Detect which cell encompasses the target text, then output its (X, Y) center coordinate. 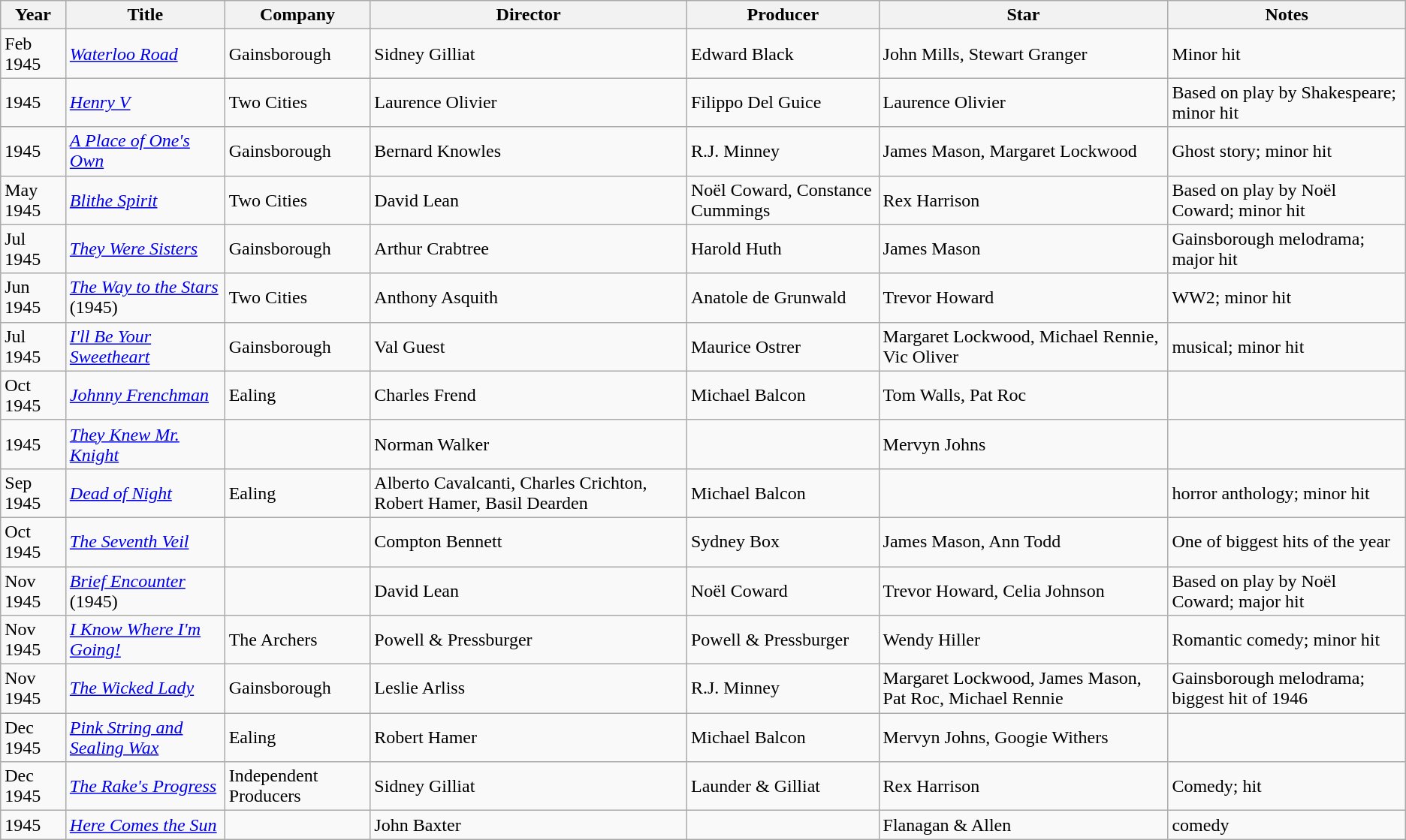
Year (33, 15)
Compton Bennett (529, 542)
Waterloo Road (145, 54)
The Wicked Lady (145, 689)
Star (1023, 15)
Sydney Box (783, 542)
They Knew Mr. Knight (145, 444)
Leslie Arliss (529, 689)
Charles Frend (529, 395)
Based on play by Noël Coward; minor hit (1287, 200)
Company (297, 15)
James Mason, Margaret Lockwood (1023, 152)
May 1945 (33, 200)
Dead of Night (145, 492)
Based on play by Noël Coward; major hit (1287, 590)
Val Guest (529, 347)
John Mills, Stewart Granger (1023, 54)
Launder & Gilliat (783, 787)
Based on play by Shakespeare; minor hit (1287, 102)
I'll Be Your Sweetheart (145, 347)
Notes (1287, 15)
They Were Sisters (145, 249)
James Mason, Ann Todd (1023, 542)
Producer (783, 15)
One of biggest hits of the year (1287, 542)
Gainsborough melodrama; major hit (1287, 249)
Trevor Howard, Celia Johnson (1023, 590)
Robert Hamer (529, 737)
Flanagan & Allen (1023, 825)
Bernard Knowles (529, 152)
Edward Black (783, 54)
Blithe Spirit (145, 200)
Trevor Howard (1023, 297)
Mervyn Johns, Googie Withers (1023, 737)
Independent Producers (297, 787)
Director (529, 15)
Anatole de Grunwald (783, 297)
Jun 1945 (33, 297)
Title (145, 15)
Sep 1945 (33, 492)
Filippo Del Guice (783, 102)
Wendy Hiller (1023, 640)
Margaret Lockwood, Michael Rennie, Vic Oliver (1023, 347)
A Place of One's Own (145, 152)
Norman Walker (529, 444)
Harold Huth (783, 249)
Gainsborough melodrama; biggest hit of 1946 (1287, 689)
Tom Walls, Pat Roc (1023, 395)
horror anthology; minor hit (1287, 492)
Ghost story; minor hit (1287, 152)
Minor hit (1287, 54)
Pink String and Sealing Wax (145, 737)
Anthony Asquith (529, 297)
Noël Coward (783, 590)
Johnny Frenchman (145, 395)
Margaret Lockwood, James Mason, Pat Roc, Michael Rennie (1023, 689)
James Mason (1023, 249)
Here Comes the Sun (145, 825)
The Seventh Veil (145, 542)
Alberto Cavalcanti, Charles Crichton, Robert Hamer, Basil Dearden (529, 492)
musical; minor hit (1287, 347)
Feb 1945 (33, 54)
comedy (1287, 825)
John Baxter (529, 825)
Brief Encounter (1945) (145, 590)
The Way to the Stars (1945) (145, 297)
WW2; minor hit (1287, 297)
Mervyn Johns (1023, 444)
Noël Coward, Constance Cummings (783, 200)
Comedy; hit (1287, 787)
The Archers (297, 640)
The Rake's Progress (145, 787)
Henry V (145, 102)
Romantic comedy; minor hit (1287, 640)
Maurice Ostrer (783, 347)
I Know Where I'm Going! (145, 640)
Arthur Crabtree (529, 249)
